Find where the given text appears and provide that cell's center as [x, y] coordinate. 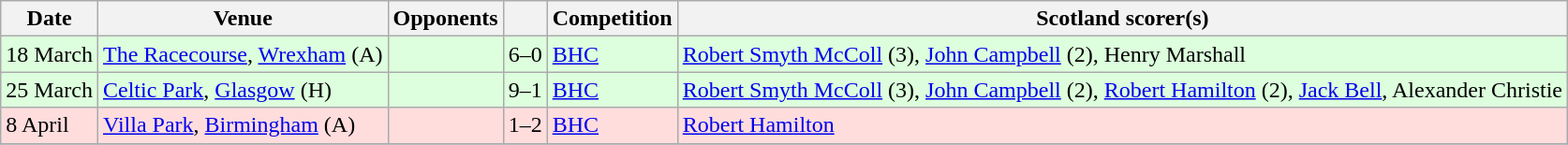
9–1 [525, 90]
8 April [50, 125]
Competition [613, 19]
18 March [50, 54]
Opponents [446, 19]
Celtic Park, Glasgow (H) [243, 90]
The Racecourse, Wrexham (A) [243, 54]
6–0 [525, 54]
Robert Hamilton [1122, 125]
Robert Smyth McColl (3), John Campbell (2), Henry Marshall [1122, 54]
Date [50, 19]
25 March [50, 90]
Villa Park, Birmingham (A) [243, 125]
1–2 [525, 125]
Robert Smyth McColl (3), John Campbell (2), Robert Hamilton (2), Jack Bell, Alexander Christie [1122, 90]
Scotland scorer(s) [1122, 19]
Venue [243, 19]
